For the text-containing cell, return its midpoint in [x, y] coordinate format. 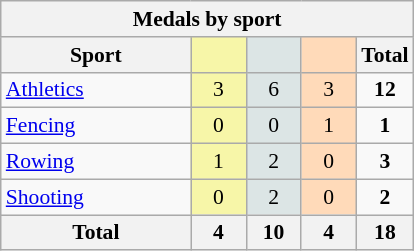
Medals by sport [208, 19]
Rowing [96, 162]
18 [384, 233]
12 [384, 90]
10 [274, 233]
Fencing [96, 126]
Shooting [96, 197]
6 [274, 90]
Sport [96, 55]
Athletics [96, 90]
